Scan for the cell matching the given text and deliver its [x, y] coordinate at center. 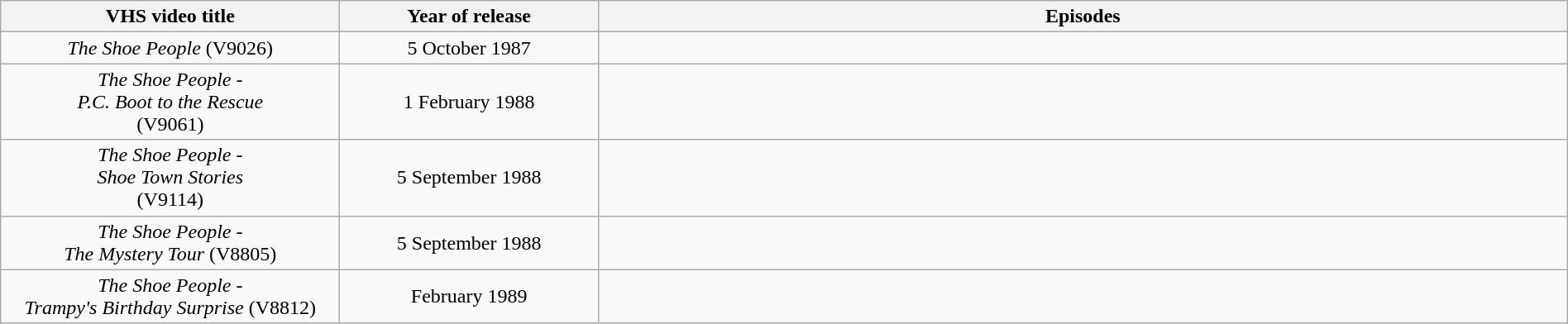
Episodes [1083, 17]
Year of release [469, 17]
The Shoe People -Trampy's Birthday Surprise (V8812) [170, 296]
The Shoe People -P.C. Boot to the Rescue(V9061) [170, 102]
February 1989 [469, 296]
The Shoe People -Shoe Town Stories(V9114) [170, 178]
The Shoe People (V9026) [170, 48]
1 February 1988 [469, 102]
The Shoe People -The Mystery Tour (V8805) [170, 243]
5 October 1987 [469, 48]
VHS video title [170, 17]
